Capture the cell that displays the provided text and extract its [X, Y] central coordinate. 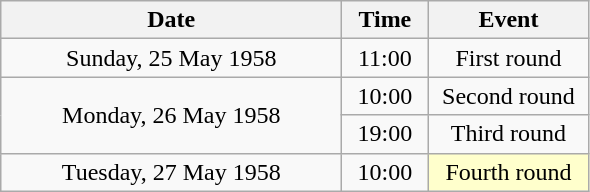
Date [172, 20]
11:00 [385, 58]
19:00 [385, 134]
Monday, 26 May 1958 [172, 115]
Sunday, 25 May 1958 [172, 58]
Fourth round [508, 172]
Third round [508, 134]
First round [508, 58]
Event [508, 20]
Time [385, 20]
Tuesday, 27 May 1958 [172, 172]
Second round [508, 96]
